Locate the cell with the specified text and output its [x, y] center coordinate. 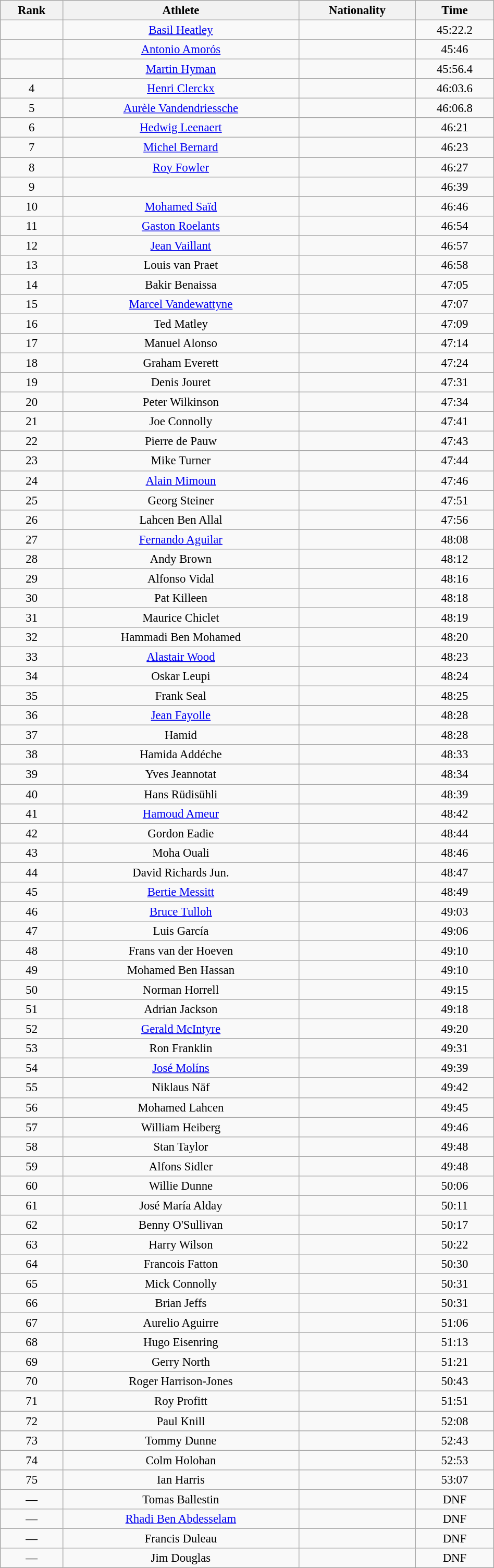
48:42 [455, 813]
70 [32, 1381]
50:17 [455, 1225]
50 [32, 990]
43 [32, 853]
47:41 [455, 422]
27 [32, 539]
56 [32, 1107]
45 [32, 892]
75 [32, 1479]
Pat Killeen [181, 598]
52 [32, 1029]
46:27 [455, 167]
Mick Connolly [181, 1284]
Basil Heatley [181, 30]
48:23 [455, 657]
José Molíns [181, 1068]
32 [32, 637]
8 [32, 167]
57 [32, 1127]
62 [32, 1225]
49:03 [455, 911]
Mike Turner [181, 461]
Gerry North [181, 1362]
7 [32, 147]
Hugo Eisenring [181, 1342]
49:45 [455, 1107]
73 [32, 1440]
48:08 [455, 539]
47:14 [455, 343]
Hamida Addéche [181, 755]
46:46 [455, 206]
22 [32, 441]
6 [32, 128]
Willie Dunne [181, 1186]
Stan Taylor [181, 1146]
17 [32, 343]
49 [32, 970]
Antonio Amorós [181, 50]
Maurice Chiclet [181, 618]
49:15 [455, 990]
49:31 [455, 1048]
30 [32, 598]
Graham Everett [181, 363]
46:03.6 [455, 89]
Martin Hyman [181, 69]
49:06 [455, 931]
71 [32, 1401]
Alastair Wood [181, 657]
53 [32, 1048]
Yves Jeannotat [181, 774]
21 [32, 422]
55 [32, 1088]
48:12 [455, 559]
Niklaus Näf [181, 1088]
47 [32, 931]
Lahcen Ben Allal [181, 520]
Moha Ouali [181, 853]
Bakir Benaissa [181, 285]
Roy Fowler [181, 167]
Alain Mimoun [181, 480]
José María Alday [181, 1205]
58 [32, 1146]
Adrian Jackson [181, 1009]
5 [32, 108]
44 [32, 872]
52:53 [455, 1460]
59 [32, 1166]
Fernando Aguilar [181, 539]
Tommy Dunne [181, 1440]
50:11 [455, 1205]
48:20 [455, 637]
47:24 [455, 363]
Jean Fayolle [181, 715]
36 [32, 715]
53:07 [455, 1479]
63 [32, 1244]
Roger Harrison-Jones [181, 1381]
51:21 [455, 1362]
Louis van Praet [181, 265]
41 [32, 813]
47:46 [455, 480]
66 [32, 1303]
45:56.4 [455, 69]
46 [32, 911]
Paul Knill [181, 1421]
39 [32, 774]
Denis Jouret [181, 382]
45:22.2 [455, 30]
51:13 [455, 1342]
48:44 [455, 833]
Jean Vaillant [181, 245]
46:21 [455, 128]
34 [32, 676]
11 [32, 226]
Oskar Leupi [181, 676]
Andy Brown [181, 559]
Marcel Vandewattyne [181, 304]
Ian Harris [181, 1479]
48:46 [455, 853]
72 [32, 1421]
52:43 [455, 1440]
Georg Steiner [181, 500]
47:09 [455, 324]
Ted Matley [181, 324]
Michel Bernard [181, 147]
47:56 [455, 520]
45:46 [455, 50]
51 [32, 1009]
Luis García [181, 931]
50:43 [455, 1381]
Ron Franklin [181, 1048]
51:06 [455, 1323]
Hamoud Ameur [181, 813]
46:58 [455, 265]
Alfonso Vidal [181, 578]
46:39 [455, 187]
48 [32, 950]
65 [32, 1284]
31 [32, 618]
48:49 [455, 892]
26 [32, 520]
35 [32, 696]
28 [32, 559]
46:57 [455, 245]
48:18 [455, 598]
Aurèle Vandendriessche [181, 108]
Hamid [181, 735]
Norman Horrell [181, 990]
69 [32, 1362]
Bruce Tulloh [181, 911]
74 [32, 1460]
48:16 [455, 578]
Frank Seal [181, 696]
25 [32, 500]
15 [32, 304]
50:22 [455, 1244]
Rhadi Ben Abdesselam [181, 1519]
Harry Wilson [181, 1244]
46:23 [455, 147]
Francis Duleau [181, 1538]
Hedwig Leenaert [181, 128]
48:34 [455, 774]
47:31 [455, 382]
Roy Profitt [181, 1401]
Colm Holohan [181, 1460]
Athlete [181, 10]
Rank [32, 10]
52:08 [455, 1421]
68 [32, 1342]
Nationality [357, 10]
Bertie Messitt [181, 892]
47:07 [455, 304]
49:20 [455, 1029]
Mohamed Lahcen [181, 1107]
47:51 [455, 500]
Alfons Sidler [181, 1166]
29 [32, 578]
Time [455, 10]
David Richards Jun. [181, 872]
42 [32, 833]
49:18 [455, 1009]
46:54 [455, 226]
Jim Douglas [181, 1558]
13 [32, 265]
47:34 [455, 402]
54 [32, 1068]
48:25 [455, 696]
51:51 [455, 1401]
23 [32, 461]
24 [32, 480]
40 [32, 794]
William Heiberg [181, 1127]
Henri Clerckx [181, 89]
Frans van der Hoeven [181, 950]
47:05 [455, 285]
Manuel Alonso [181, 343]
Aurelio Aguirre [181, 1323]
60 [32, 1186]
18 [32, 363]
49:42 [455, 1088]
47:43 [455, 441]
14 [32, 285]
50:30 [455, 1264]
48:19 [455, 618]
48:39 [455, 794]
Tomas Ballestin [181, 1499]
48:33 [455, 755]
61 [32, 1205]
Hans Rüdisühli [181, 794]
Gaston Roelants [181, 226]
Pierre de Pauw [181, 441]
48:47 [455, 872]
33 [32, 657]
49:39 [455, 1068]
Hammadi Ben Mohamed [181, 637]
Francois Fatton [181, 1264]
16 [32, 324]
20 [32, 402]
Gordon Eadie [181, 833]
49:46 [455, 1127]
19 [32, 382]
Brian Jeffs [181, 1303]
37 [32, 735]
38 [32, 755]
Joe Connolly [181, 422]
48:24 [455, 676]
47:44 [455, 461]
Mohamed Ben Hassan [181, 970]
67 [32, 1323]
64 [32, 1264]
4 [32, 89]
46:06.8 [455, 108]
Gerald McIntyre [181, 1029]
12 [32, 245]
Benny O'Sullivan [181, 1225]
10 [32, 206]
50:06 [455, 1186]
Mohamed Saïd [181, 206]
Peter Wilkinson [181, 402]
9 [32, 187]
